Scan for the cell matching the given text and deliver its (X, Y) coordinate at center. 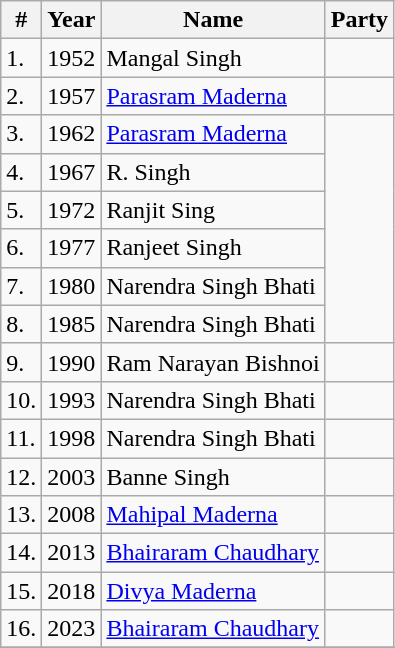
2023 (72, 629)
1998 (72, 438)
2018 (72, 591)
Party (359, 20)
5. (22, 210)
1980 (72, 286)
1967 (72, 172)
1985 (72, 324)
15. (22, 591)
Ram Narayan Bishnoi (213, 362)
1957 (72, 96)
1962 (72, 134)
Mahipal Maderna (213, 515)
14. (22, 553)
Mangal Singh (213, 58)
11. (22, 438)
1. (22, 58)
Divya Maderna (213, 591)
1952 (72, 58)
12. (22, 477)
1993 (72, 400)
Ranjeet Singh (213, 248)
1972 (72, 210)
Banne Singh (213, 477)
1990 (72, 362)
4. (22, 172)
R. Singh (213, 172)
2013 (72, 553)
Name (213, 20)
# (22, 20)
1977 (72, 248)
Year (72, 20)
3. (22, 134)
13. (22, 515)
10. (22, 400)
9. (22, 362)
Ranjit Sing (213, 210)
2. (22, 96)
2003 (72, 477)
7. (22, 286)
2008 (72, 515)
8. (22, 324)
16. (22, 629)
6. (22, 248)
